Search for the cell housing the specified text and yield its [X, Y] center coordinate. 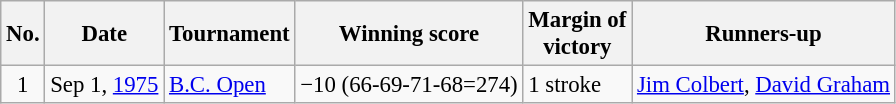
Tournament [230, 34]
Jim Colbert, David Graham [764, 85]
Date [104, 34]
No. [23, 34]
−10 (66-69-71-68=274) [409, 85]
Winning score [409, 34]
Sep 1, 1975 [104, 85]
1 stroke [578, 85]
Margin ofvictory [578, 34]
B.C. Open [230, 85]
Runners-up [764, 34]
1 [23, 85]
